Search for the cell housing the specified text and yield its [X, Y] center coordinate. 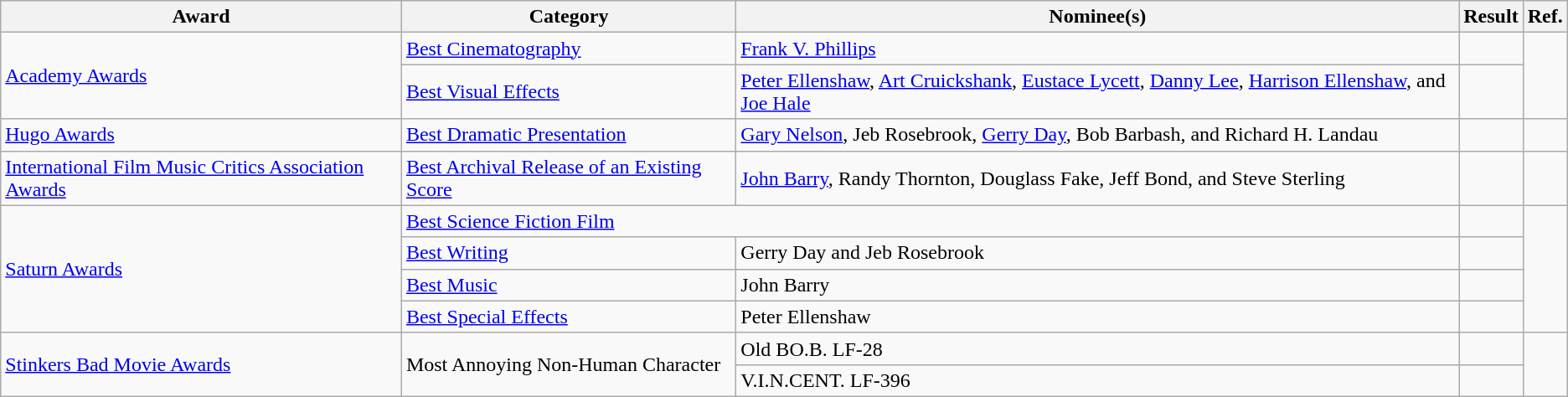
Nominee(s) [1097, 17]
Saturn Awards [201, 269]
Gerry Day and Jeb Rosebrook [1097, 253]
Best Cinematography [568, 49]
Academy Awards [201, 75]
Peter Ellenshaw, Art Cruickshank, Eustace Lycett, Danny Lee, Harrison Ellenshaw, and Joe Hale [1097, 92]
Best Science Fiction Film [930, 221]
John Barry, Randy Thornton, Douglass Fake, Jeff Bond, and Steve Sterling [1097, 178]
Category [568, 17]
Best Dramatic Presentation [568, 135]
Best Archival Release of an Existing Score [568, 178]
Old BO.B. LF-28 [1097, 348]
Award [201, 17]
Peter Ellenshaw [1097, 317]
Best Writing [568, 253]
Ref. [1545, 17]
International Film Music Critics Association Awards [201, 178]
Most Annoying Non-Human Character [568, 364]
Best Special Effects [568, 317]
Hugo Awards [201, 135]
Result [1491, 17]
Best Visual Effects [568, 92]
John Barry [1097, 285]
Stinkers Bad Movie Awards [201, 364]
Best Music [568, 285]
Gary Nelson, Jeb Rosebrook, Gerry Day, Bob Barbash, and Richard H. Landau [1097, 135]
Frank V. Phillips [1097, 49]
V.I.N.CENT. LF-396 [1097, 380]
